From the cell containing the given text, extract its center point as [X, Y] coordinate. 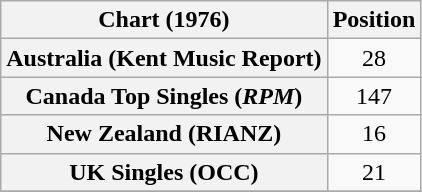
UK Singles (OCC) [164, 172]
New Zealand (RIANZ) [164, 134]
Chart (1976) [164, 20]
28 [374, 58]
Position [374, 20]
Canada Top Singles (RPM) [164, 96]
147 [374, 96]
21 [374, 172]
16 [374, 134]
Australia (Kent Music Report) [164, 58]
